Determine the (X, Y) coordinate at the center of the cell enclosing the given text.  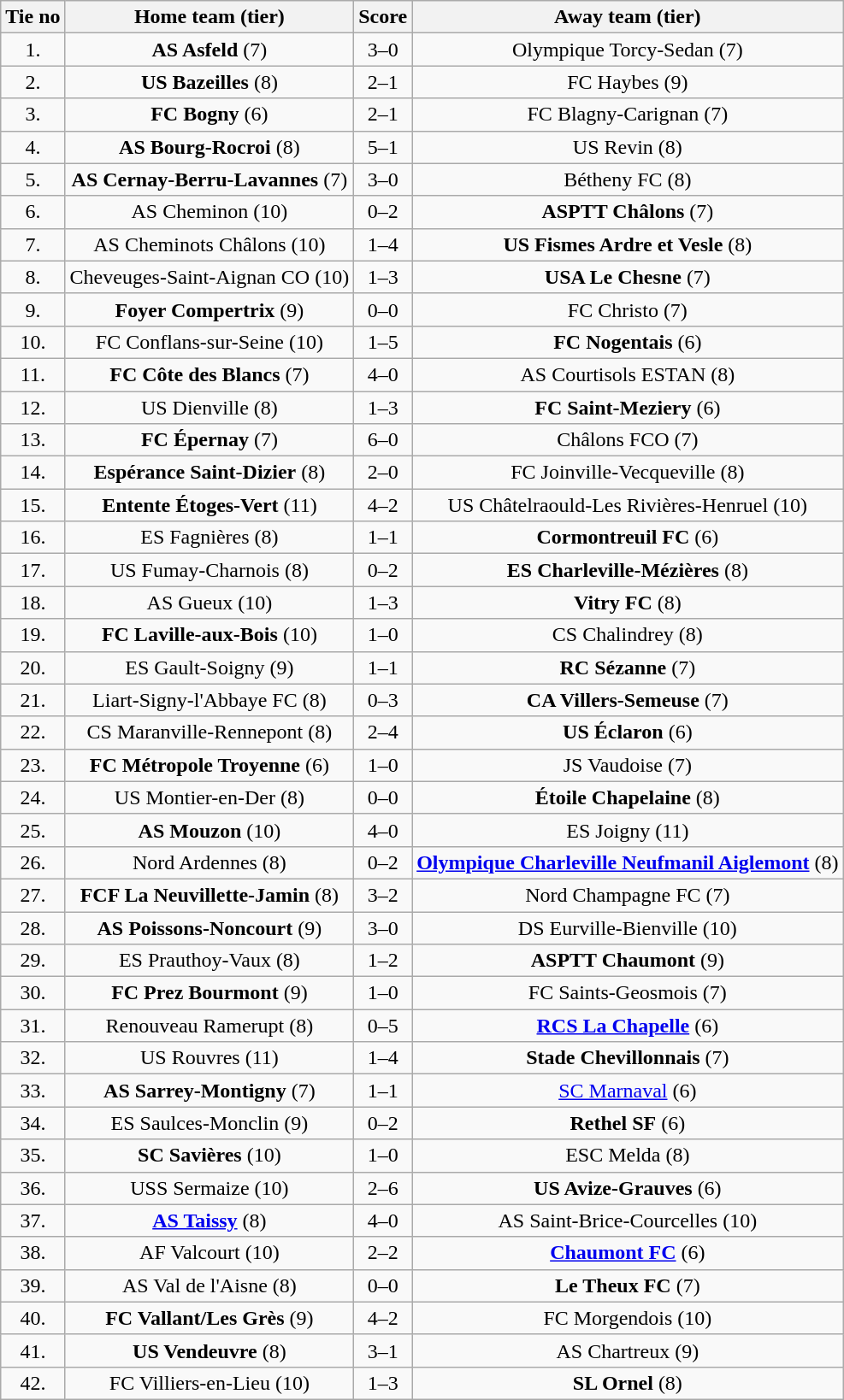
14. (32, 473)
41. (32, 1350)
1–2 (383, 961)
DS Eurville-Bienville (10) (628, 927)
3–1 (383, 1350)
42. (32, 1383)
SC Marnaval (6) (628, 1091)
AS Asfeld (7) (210, 50)
6–0 (383, 440)
AS Bourg-Rocroi (8) (210, 147)
3. (32, 115)
FC Métropole Troyenne (6) (210, 765)
US Rouvres (11) (210, 1058)
Étoile Chapelaine (8) (628, 797)
Espérance Saint-Dizier (8) (210, 473)
40. (32, 1318)
5–1 (383, 147)
38. (32, 1253)
FC Conflans-sur-Seine (10) (210, 342)
ES Prauthoy-Vaux (8) (210, 961)
FC Prez Bourmont (9) (210, 993)
2–0 (383, 473)
Tie no (32, 17)
6. (32, 212)
SC Savières (10) (210, 1156)
29. (32, 961)
FC Côte des Blancs (7) (210, 374)
US Revin (8) (628, 147)
19. (32, 635)
ASPTT Châlons (7) (628, 212)
Away team (tier) (628, 17)
Cheveuges-Saint-Aignan CO (10) (210, 277)
FCF La Neuvillette-Jamin (8) (210, 895)
31. (32, 1026)
24. (32, 797)
FC Blagny-Carignan (7) (628, 115)
US Fumay-Charnois (8) (210, 570)
Renouveau Ramerupt (8) (210, 1026)
1. (32, 50)
8. (32, 277)
ESC Melda (8) (628, 1156)
US Vendeuvre (8) (210, 1350)
RC Sézanne (7) (628, 668)
CS Maranville-Rennepont (8) (210, 732)
28. (32, 927)
FC Joinville-Vecqueville (8) (628, 473)
Nord Ardennes (8) (210, 862)
Stade Chevillonnais (7) (628, 1058)
36. (32, 1188)
FC Christo (7) (628, 309)
34. (32, 1123)
Le Theux FC (7) (628, 1285)
22. (32, 732)
25. (32, 830)
Rethel SF (6) (628, 1123)
32. (32, 1058)
AS Cernay-Berru-Lavannes (7) (210, 179)
US Éclaron (6) (628, 732)
AS Sarrey-Montigny (7) (210, 1091)
FC Laville-aux-Bois (10) (210, 635)
US Bazeilles (8) (210, 82)
AF Valcourt (10) (210, 1253)
Entente Étoges-Vert (11) (210, 505)
20. (32, 668)
AS Taissy (8) (210, 1221)
Bétheny FC (8) (628, 179)
AS Chartreux (9) (628, 1350)
Olympique Charleville Neufmanil Aiglemont (8) (628, 862)
USS Sermaize (10) (210, 1188)
FC Saint-Meziery (6) (628, 408)
10. (32, 342)
18. (32, 603)
5. (32, 179)
ASPTT Chaumont (9) (628, 961)
2. (32, 82)
ES Joigny (11) (628, 830)
RCS La Chapelle (6) (628, 1026)
Cormontreuil FC (6) (628, 538)
30. (32, 993)
AS Cheminots Châlons (10) (210, 244)
26. (32, 862)
9. (32, 309)
US Dienville (8) (210, 408)
ES Charleville-Mézières (8) (628, 570)
Vitry FC (8) (628, 603)
FC Bogny (6) (210, 115)
2–6 (383, 1188)
27. (32, 895)
12. (32, 408)
FC Épernay (7) (210, 440)
13. (32, 440)
CA Villers-Semeuse (7) (628, 700)
Olympique Torcy-Sedan (7) (628, 50)
Foyer Compertrix (9) (210, 309)
ES Fagnières (8) (210, 538)
JS Vaudoise (7) (628, 765)
AS Mouzon (10) (210, 830)
AS Poissons-Noncourt (9) (210, 927)
17. (32, 570)
FC Morgendois (10) (628, 1318)
16. (32, 538)
FC Villiers-en-Lieu (10) (210, 1383)
23. (32, 765)
USA Le Chesne (7) (628, 277)
0–3 (383, 700)
2–2 (383, 1253)
33. (32, 1091)
21. (32, 700)
AS Courtisols ESTAN (8) (628, 374)
Châlons FCO (7) (628, 440)
US Châtelraould-Les Rivières-Henruel (10) (628, 505)
FC Vallant/Les Grès (9) (210, 1318)
US Fismes Ardre et Vesle (8) (628, 244)
Score (383, 17)
SL Ornel (8) (628, 1383)
11. (32, 374)
4. (32, 147)
Nord Champagne FC (7) (628, 895)
AS Cheminon (10) (210, 212)
Liart-Signy-l'Abbaye FC (8) (210, 700)
7. (32, 244)
FC Haybes (9) (628, 82)
15. (32, 505)
39. (32, 1285)
Home team (tier) (210, 17)
ES Saulces-Monclin (9) (210, 1123)
FC Saints-Geosmois (7) (628, 993)
AS Saint-Brice-Courcelles (10) (628, 1221)
US Avize-Grauves (6) (628, 1188)
AS Val de l'Aisne (8) (210, 1285)
CS Chalindrey (8) (628, 635)
1–5 (383, 342)
0–5 (383, 1026)
Chaumont FC (6) (628, 1253)
2–4 (383, 732)
AS Gueux (10) (210, 603)
US Montier-en-Der (8) (210, 797)
37. (32, 1221)
3–2 (383, 895)
FC Nogentais (6) (628, 342)
35. (32, 1156)
ES Gault-Soigny (9) (210, 668)
